Output the [X, Y] coordinate of the center of the cell containing the given text.  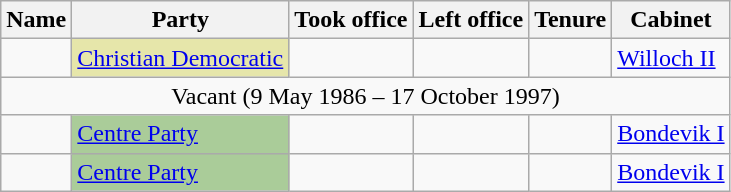
Cabinet [671, 20]
Party [180, 20]
Took office [351, 20]
Left office [471, 20]
Tenure [570, 20]
Christian Democratic [180, 58]
Willoch II [671, 58]
Vacant (9 May 1986 – 17 October 1997) [366, 96]
Name [36, 20]
